Return [x, y] of the center of cell containing provided text 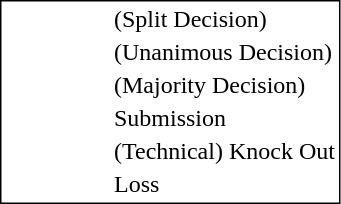
(Split Decision) [224, 19]
Submission [224, 119]
(Technical) Knock Out [224, 151]
Loss [224, 185]
(Majority Decision) [224, 85]
(Unanimous Decision) [224, 53]
